Search for the cell housing the specified text and yield its (X, Y) center coordinate. 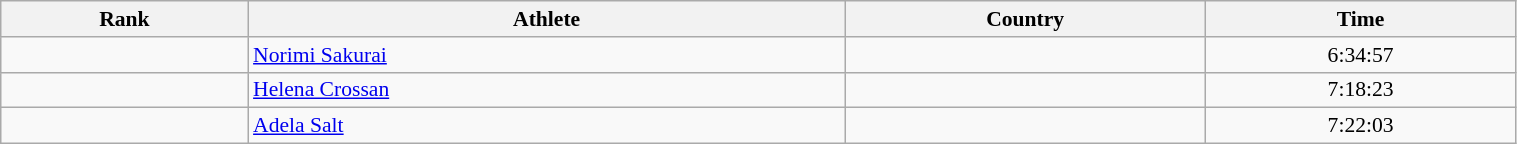
7:22:03 (1360, 126)
Helena Crossan (546, 90)
Norimi Sakurai (546, 55)
Adela Salt (546, 126)
Time (1360, 19)
Country (1025, 19)
6:34:57 (1360, 55)
Athlete (546, 19)
7:18:23 (1360, 90)
Rank (124, 19)
